Return the [X, Y] coordinate for the center point of the cell that contains the specified text.  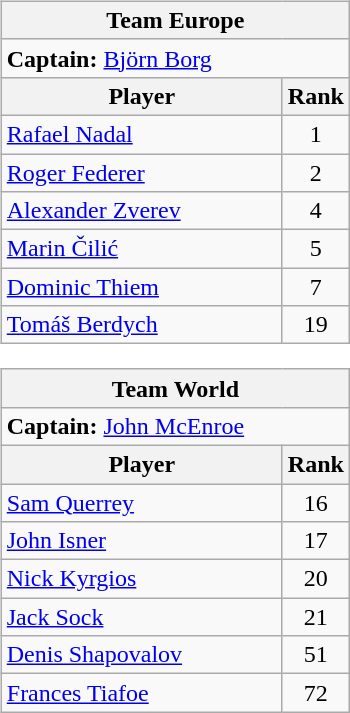
Frances Tiafoe [142, 693]
20 [316, 579]
John Isner [142, 541]
19 [316, 325]
Team World [175, 388]
Tomáš Berdych [142, 325]
Denis Shapovalov [142, 655]
17 [316, 541]
2 [316, 173]
Nick Kyrgios [142, 579]
Dominic Thiem [142, 287]
Sam Querrey [142, 503]
4 [316, 211]
Team Europe [175, 20]
21 [316, 617]
Captain: John McEnroe [175, 426]
5 [316, 249]
51 [316, 655]
72 [316, 693]
Marin Čilić [142, 249]
Alexander Zverev [142, 211]
1 [316, 134]
7 [316, 287]
Jack Sock [142, 617]
Captain: Björn Borg [175, 58]
16 [316, 503]
Roger Federer [142, 173]
Rafael Nadal [142, 134]
